Extract the [X, Y] coordinate from the center of the cell holding the provided text.  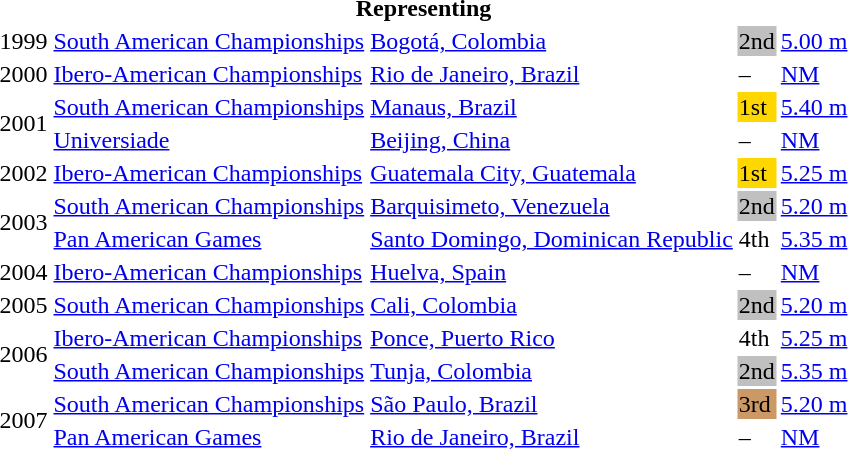
Santo Domingo, Dominican Republic [552, 239]
Universiade [209, 140]
3rd [756, 404]
Barquisimeto, Venezuela [552, 206]
Guatemala City, Guatemala [552, 173]
Tunja, Colombia [552, 371]
Cali, Colombia [552, 305]
Bogotá, Colombia [552, 41]
Manaus, Brazil [552, 107]
São Paulo, Brazil [552, 404]
Pan American Games [209, 239]
Rio de Janeiro, Brazil [552, 74]
Huelva, Spain [552, 272]
Ponce, Puerto Rico [552, 338]
Beijing, China [552, 140]
